Identify which cell holds the provided text, then report its [x, y] central coordinate. 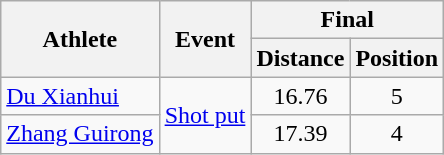
Athlete [80, 39]
17.39 [300, 134]
4 [397, 134]
16.76 [300, 96]
Distance [300, 58]
5 [397, 96]
Shot put [205, 115]
Position [397, 58]
Du Xianhui [80, 96]
Zhang Guirong [80, 134]
Final [348, 20]
Event [205, 39]
